Detect which cell encompasses the target text, then output its (X, Y) center coordinate. 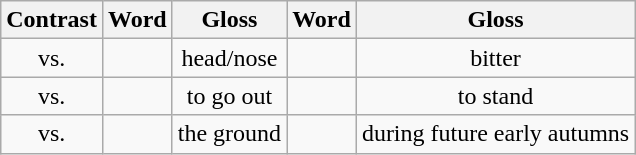
Contrast (52, 20)
the ground (229, 134)
head/nose (229, 58)
to stand (495, 96)
to go out (229, 96)
during future early autumns (495, 134)
bitter (495, 58)
